Find where the given text appears and provide that cell's center as [X, Y] coordinate. 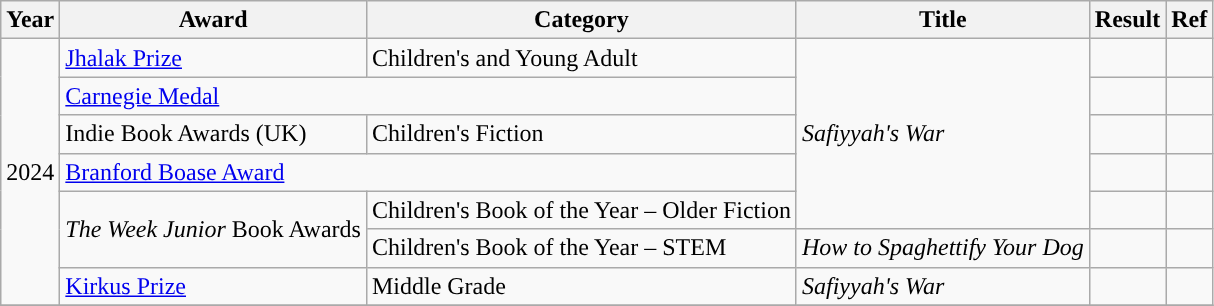
Children's Book of the Year – Older Fiction [581, 210]
Children's Book of the Year – STEM [581, 248]
Year [30, 20]
Result [1127, 20]
2024 [30, 172]
The Week Junior Book Awards [214, 229]
Carnegie Medal [428, 96]
Indie Book Awards (UK) [214, 134]
Kirkus Prize [214, 286]
Middle Grade [581, 286]
Ref [1190, 20]
Branford Boase Award [428, 172]
Award [214, 20]
Category [581, 20]
Children's and Young Adult [581, 58]
Title [942, 20]
Jhalak Prize [214, 58]
How to Spaghettify Your Dog [942, 248]
Children's Fiction [581, 134]
